Detect which cell encompasses the target text, then output its [x, y] center coordinate. 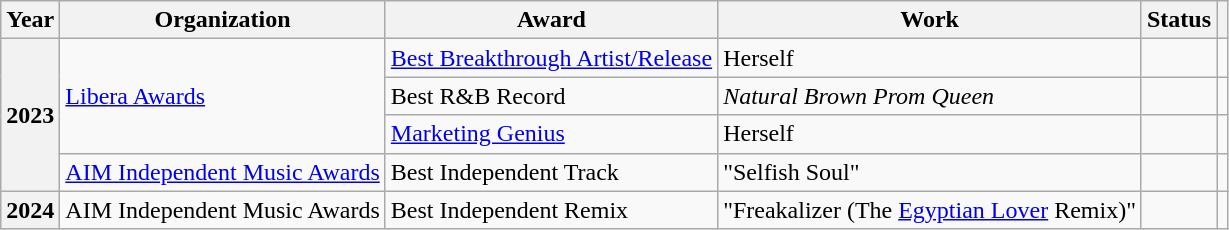
Best Breakthrough Artist/Release [551, 58]
Organization [222, 20]
Marketing Genius [551, 134]
Best Independent Track [551, 172]
Natural Brown Prom Queen [930, 96]
"Freakalizer (The Egyptian Lover Remix)" [930, 210]
Work [930, 20]
Year [30, 20]
Award [551, 20]
2023 [30, 115]
Best R&B Record [551, 96]
"Selfish Soul" [930, 172]
Best Independent Remix [551, 210]
Status [1178, 20]
Libera Awards [222, 96]
2024 [30, 210]
